Return the [X, Y] coordinate for the center point of the cell that contains the specified text.  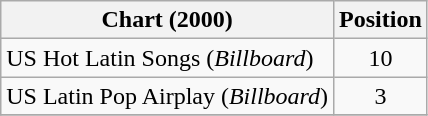
US Hot Latin Songs (Billboard) [168, 58]
Chart (2000) [168, 20]
3 [381, 96]
10 [381, 58]
Position [381, 20]
US Latin Pop Airplay (Billboard) [168, 96]
